Capture the cell that displays the provided text and extract its [x, y] central coordinate. 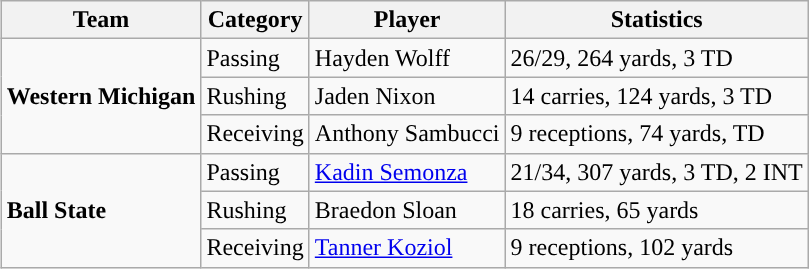
Hayden Wolff [407, 58]
Statistics [656, 20]
9 receptions, 74 yards, TD [656, 134]
9 receptions, 102 yards [656, 248]
Western Michigan [101, 96]
14 carries, 124 yards, 3 TD [656, 96]
Tanner Koziol [407, 248]
Braedon Sloan [407, 210]
Jaden Nixon [407, 96]
Team [101, 20]
18 carries, 65 yards [656, 210]
Category [255, 20]
Player [407, 20]
Ball State [101, 210]
26/29, 264 yards, 3 TD [656, 58]
21/34, 307 yards, 3 TD, 2 INT [656, 172]
Kadin Semonza [407, 172]
Anthony Sambucci [407, 134]
